Return (x, y) of the center of cell containing provided text 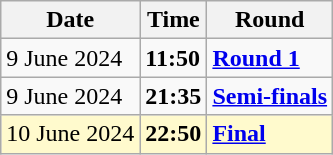
Semi-finals (270, 96)
Date (70, 20)
Time (174, 20)
10 June 2024 (70, 134)
Round (270, 20)
11:50 (174, 58)
22:50 (174, 134)
Round 1 (270, 58)
21:35 (174, 96)
Final (270, 134)
